Provide the (x, y) coordinate of the cell's center where the given text is located.  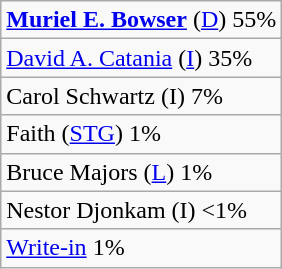
Muriel E. Bowser (D) 55% (142, 20)
Bruce Majors (L) 1% (142, 172)
Write-in 1% (142, 248)
David A. Catania (I) 35% (142, 58)
Faith (STG) 1% (142, 134)
Carol Schwartz (I) 7% (142, 96)
Nestor Djonkam (I) <1% (142, 210)
